Output the (x, y) coordinate of the center of the cell containing the given text.  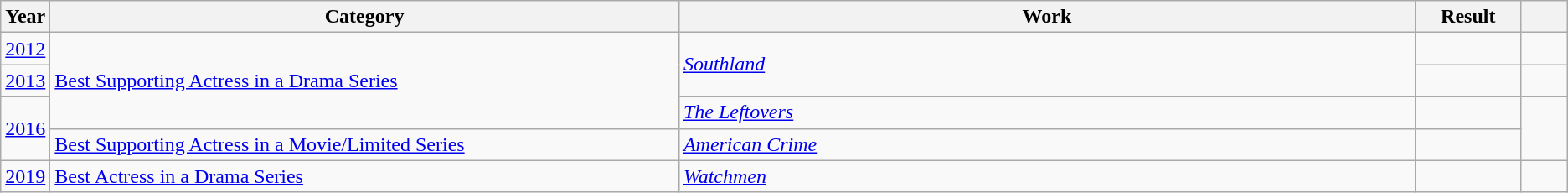
Best Actress in a Drama Series (365, 176)
American Crime (1047, 144)
The Leftovers (1047, 112)
Best Supporting Actress in a Drama Series (365, 81)
2013 (25, 81)
Year (25, 17)
Work (1047, 17)
Watchmen (1047, 176)
Best Supporting Actress in a Movie/Limited Series (365, 144)
Southland (1047, 65)
Result (1467, 17)
Category (365, 17)
2016 (25, 128)
2019 (25, 176)
2012 (25, 49)
